Scan for the cell matching the given text and deliver its (X, Y) coordinate at center. 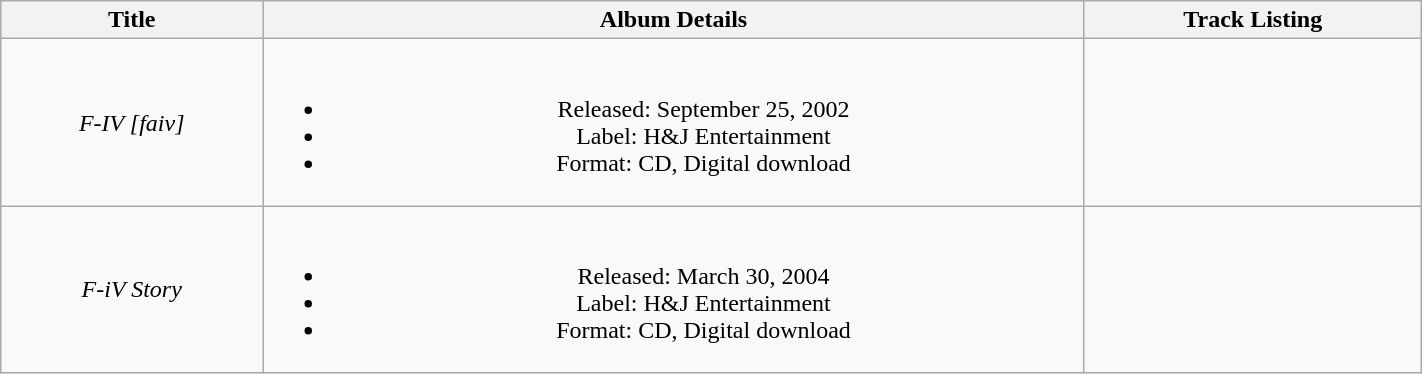
F-iV Story (132, 290)
Title (132, 20)
Album Details (674, 20)
Released: March 30, 2004Label: H&J EntertainmentFormat: CD, Digital download (674, 290)
Track Listing (1252, 20)
F-IV [faiv] (132, 122)
Released: September 25, 2002Label: H&J EntertainmentFormat: CD, Digital download (674, 122)
